Return the [x, y] coordinate for the center point of the cell that contains the specified text.  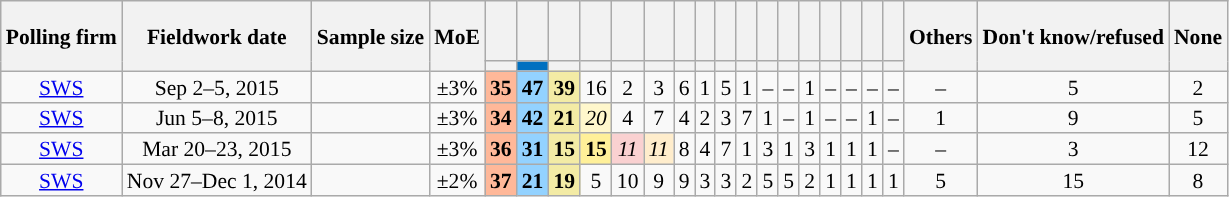
34 [501, 118]
Mar 20–23, 2015 [217, 150]
20 [596, 118]
None [1198, 36]
Jun 5–8, 2015 [217, 118]
±2% [457, 180]
36 [501, 150]
39 [564, 86]
Sample size [370, 36]
31 [533, 150]
Don't know/refused [1074, 36]
6 [684, 86]
37 [501, 180]
42 [533, 118]
12 [1198, 150]
35 [501, 86]
Fieldwork date [217, 36]
10 [628, 180]
16 [596, 86]
Polling firm [62, 36]
Nov 27–Dec 1, 2014 [217, 180]
19 [564, 180]
Others [941, 36]
MoE [457, 36]
47 [533, 86]
Sep 2–5, 2015 [217, 86]
